Identify which cell holds the provided text, then report its [X, Y] central coordinate. 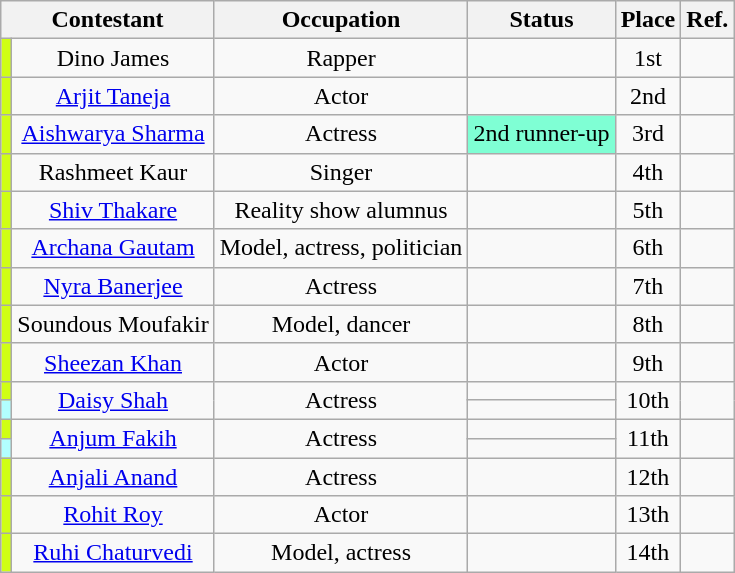
14th [648, 553]
12th [648, 477]
Aishwarya Sharma [113, 134]
Archana Gautam [113, 248]
Model, dancer [341, 324]
Shiv Thakare [113, 210]
Singer [341, 172]
Anjali Anand [113, 477]
5th [648, 210]
Occupation [341, 20]
Daisy Shah [113, 400]
4th [648, 172]
Place [648, 20]
7th [648, 286]
Ref. [708, 20]
2nd [648, 96]
1st [648, 58]
Status [542, 20]
Soundous Moufakir [113, 324]
13th [648, 515]
Rashmeet Kaur [113, 172]
Reality show alumnus [341, 210]
Rapper [341, 58]
Model, actress [341, 553]
6th [648, 248]
Rohit Roy [113, 515]
11th [648, 438]
10th [648, 400]
Model, actress, politician [341, 248]
Sheezan Khan [113, 362]
9th [648, 362]
Contestant [108, 20]
Ruhi Chaturvedi [113, 553]
Dino James [113, 58]
2nd runner-up [542, 134]
3rd [648, 134]
Nyra Banerjee [113, 286]
8th [648, 324]
Anjum Fakih [113, 438]
Arjit Taneja [113, 96]
